Output the (X, Y) coordinate of the center of the cell containing the given text.  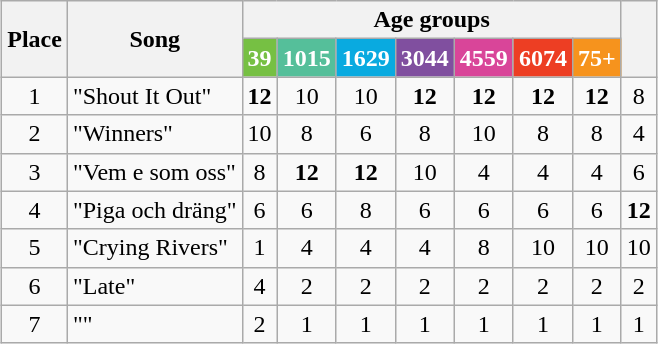
6074 (542, 58)
5 (35, 248)
"Winners" (154, 134)
"Shout It Out" (154, 96)
4559 (484, 58)
Song (154, 39)
7 (35, 324)
1629 (366, 58)
39 (260, 58)
"" (154, 324)
Age groups (432, 20)
"Piga och dräng" (154, 210)
"Crying Rivers" (154, 248)
3 (35, 172)
"Late" (154, 286)
1015 (306, 58)
Place (35, 39)
"Vem e som oss" (154, 172)
75+ (596, 58)
3044 (424, 58)
